Find where the given text appears and provide that cell's center as (X, Y) coordinate. 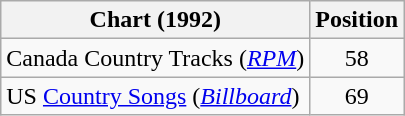
US Country Songs (Billboard) (156, 96)
Canada Country Tracks (RPM) (156, 58)
Position (357, 20)
58 (357, 58)
Chart (1992) (156, 20)
69 (357, 96)
